For the text-containing cell, return its midpoint in [X, Y] coordinate format. 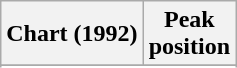
Peakposition [189, 34]
Chart (1992) [72, 34]
